Provide the [X, Y] coordinate of the cell's center where the given text is located.  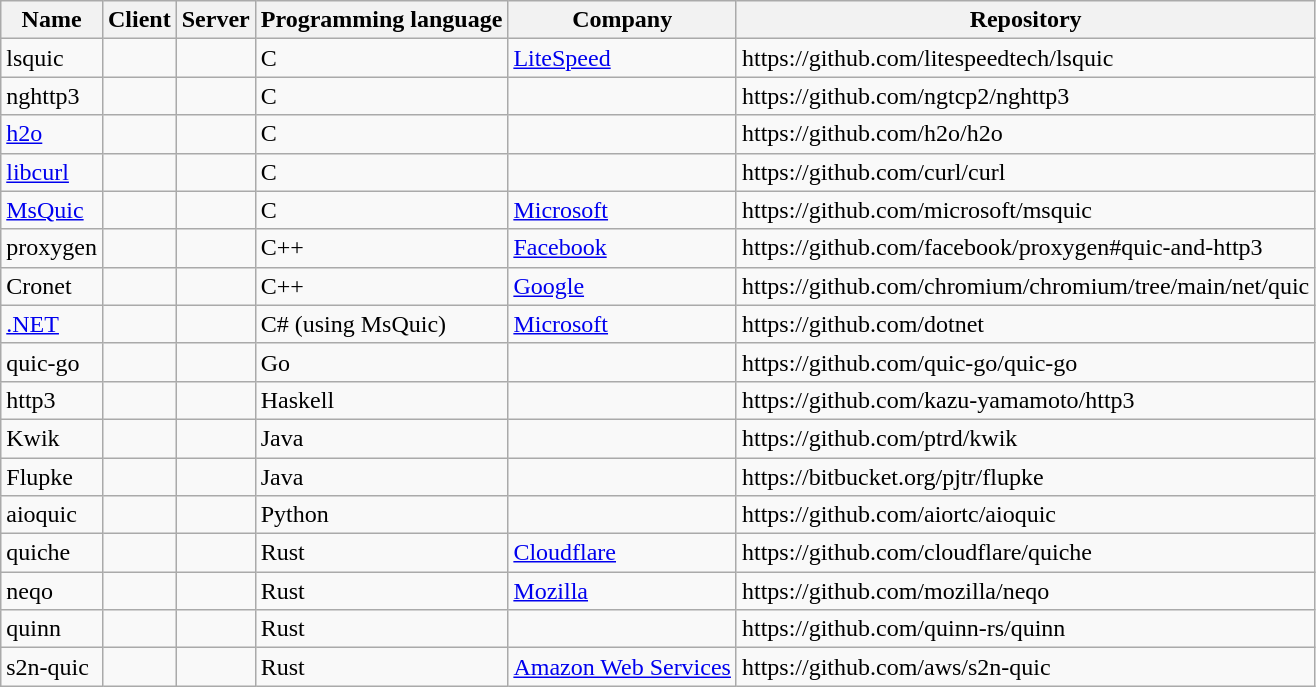
https://github.com/litespeedtech/lsquic [1025, 58]
C# (using MsQuic) [382, 324]
https://github.com/ngtcp2/nghttp3 [1025, 96]
https://github.com/kazu-yamamoto/http3 [1025, 400]
quiche [52, 553]
quic-go [52, 362]
proxygen [52, 248]
https://github.com/aiortc/aioquic [1025, 515]
https://bitbucket.org/pjtr/flupke [1025, 477]
http3 [52, 400]
https://github.com/cloudflare/quiche [1025, 553]
nghttp3 [52, 96]
https://github.com/aws/s2n-quic [1025, 667]
https://github.com/facebook/proxygen#quic-and-http3 [1025, 248]
s2n-quic [52, 667]
lsquic [52, 58]
Go [382, 362]
Kwik [52, 438]
Cloudflare [622, 553]
MsQuic [52, 210]
Google [622, 286]
https://github.com/dotnet [1025, 324]
aioquic [52, 515]
Client [139, 20]
LiteSpeed [622, 58]
quinn [52, 629]
https://github.com/mozilla/neqo [1025, 591]
Cronet [52, 286]
https://github.com/quic-go/quic-go [1025, 362]
Python [382, 515]
https://github.com/curl/curl [1025, 172]
.NET [52, 324]
Server [216, 20]
https://github.com/ptrd/kwik [1025, 438]
Haskell [382, 400]
Repository [1025, 20]
Facebook [622, 248]
https://github.com/quinn-rs/quinn [1025, 629]
Flupke [52, 477]
h2o [52, 134]
https://github.com/h2o/h2o [1025, 134]
Mozilla [622, 591]
Name [52, 20]
https://github.com/microsoft/msquic [1025, 210]
Programming language [382, 20]
Company [622, 20]
Amazon Web Services [622, 667]
https://github.com/chromium/chromium/tree/main/net/quic [1025, 286]
libcurl [52, 172]
neqo [52, 591]
